Provide the [x, y] coordinate of the cell's center where the given text is located.  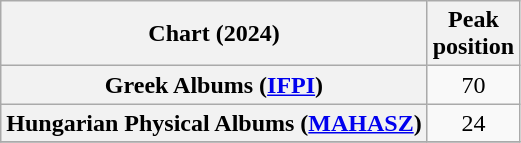
70 [473, 85]
24 [473, 123]
Hungarian Physical Albums (MAHASZ) [214, 123]
Chart (2024) [214, 34]
Peakposition [473, 34]
Greek Albums (IFPI) [214, 85]
